From the cell containing the given text, extract its center point as (x, y) coordinate. 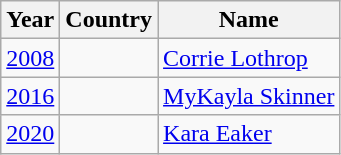
Corrie Lothrop (249, 58)
Year (30, 20)
MyKayla Skinner (249, 96)
2020 (30, 134)
2016 (30, 96)
Name (249, 20)
Country (109, 20)
Kara Eaker (249, 134)
2008 (30, 58)
